Return [X, Y] of the center of cell containing provided text 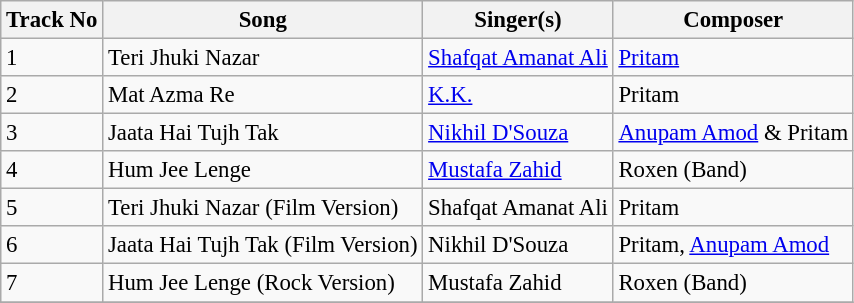
K.K. [518, 95]
Composer [733, 20]
Pritam, Anupam Amod [733, 245]
Song [263, 20]
Jaata Hai Tujh Tak (Film Version) [263, 245]
3 [52, 133]
7 [52, 283]
6 [52, 245]
Anupam Amod & Pritam [733, 133]
Mat Azma Re [263, 95]
Teri Jhuki Nazar (Film Version) [263, 208]
Jaata Hai Tujh Tak [263, 133]
5 [52, 208]
Hum Jee Lenge [263, 170]
Singer(s) [518, 20]
Hum Jee Lenge (Rock Version) [263, 283]
Track No [52, 20]
Teri Jhuki Nazar [263, 58]
4 [52, 170]
1 [52, 58]
2 [52, 95]
